Search for the cell housing the specified text and yield its [X, Y] center coordinate. 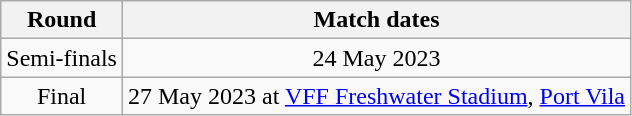
27 May 2023 at VFF Freshwater Stadium, Port Vila [376, 96]
24 May 2023 [376, 58]
Round [62, 20]
Semi-finals [62, 58]
Final [62, 96]
Match dates [376, 20]
